Locate the cell with the specified text and output its [X, Y] center coordinate. 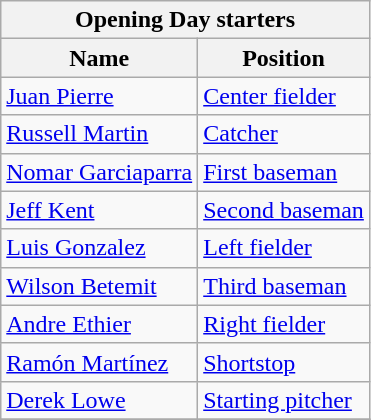
Left fielder [284, 248]
Starting pitcher [284, 400]
Center fielder [284, 96]
Ramón Martínez [100, 362]
Nomar Garciaparra [100, 172]
Wilson Betemit [100, 286]
Juan Pierre [100, 96]
Third baseman [284, 286]
Name [100, 58]
Russell Martin [100, 134]
Opening Day starters [186, 20]
Jeff Kent [100, 210]
Luis Gonzalez [100, 248]
Catcher [284, 134]
Andre Ethier [100, 324]
Shortstop [284, 362]
First baseman [284, 172]
Second baseman [284, 210]
Right fielder [284, 324]
Position [284, 58]
Derek Lowe [100, 400]
